Determine the [X, Y] coordinate at the center of the cell enclosing the given text.  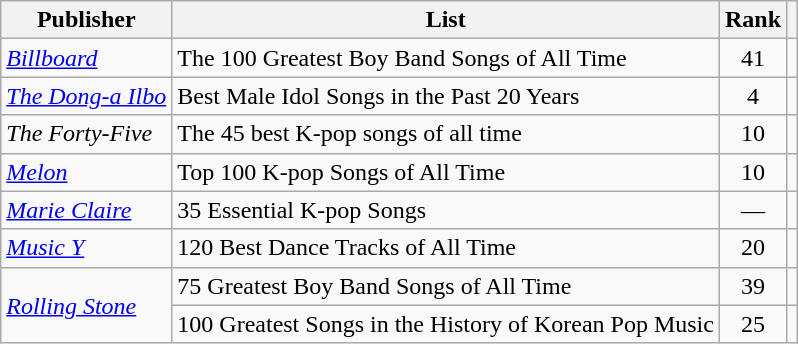
120 Best Dance Tracks of All Time [446, 248]
25 [752, 324]
Top 100 K-pop Songs of All Time [446, 172]
Billboard [86, 58]
The Dong-a Ilbo [86, 96]
75 Greatest Boy Band Songs of All Time [446, 286]
20 [752, 248]
Rolling Stone [86, 305]
The Forty-Five [86, 134]
The 100 Greatest Boy Band Songs of All Time [446, 58]
Best Male Idol Songs in the Past 20 Years [446, 96]
41 [752, 58]
Rank [752, 20]
List [446, 20]
— [752, 210]
Publisher [86, 20]
35 Essential K-pop Songs [446, 210]
Melon [86, 172]
The 45 best K-pop songs of all time [446, 134]
100 Greatest Songs in the History of Korean Pop Music [446, 324]
39 [752, 286]
4 [752, 96]
Music Y [86, 248]
Marie Claire [86, 210]
